Provide the (x, y) coordinate of the cell's center where the given text is located.  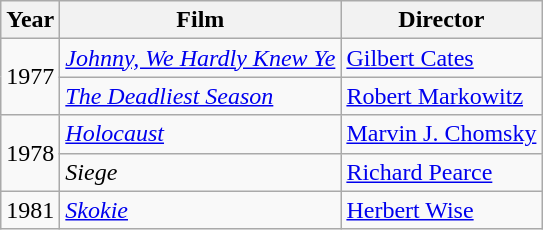
Siege (200, 172)
Marvin J. Chomsky (442, 134)
Holocaust (200, 134)
1981 (30, 210)
Year (30, 20)
Director (442, 20)
Gilbert Cates (442, 58)
1977 (30, 77)
Herbert Wise (442, 210)
Richard Pearce (442, 172)
Skokie (200, 210)
Film (200, 20)
The Deadliest Season (200, 96)
Johnny, We Hardly Knew Ye (200, 58)
1978 (30, 153)
Robert Markowitz (442, 96)
